Scan for the cell matching the given text and deliver its [X, Y] coordinate at center. 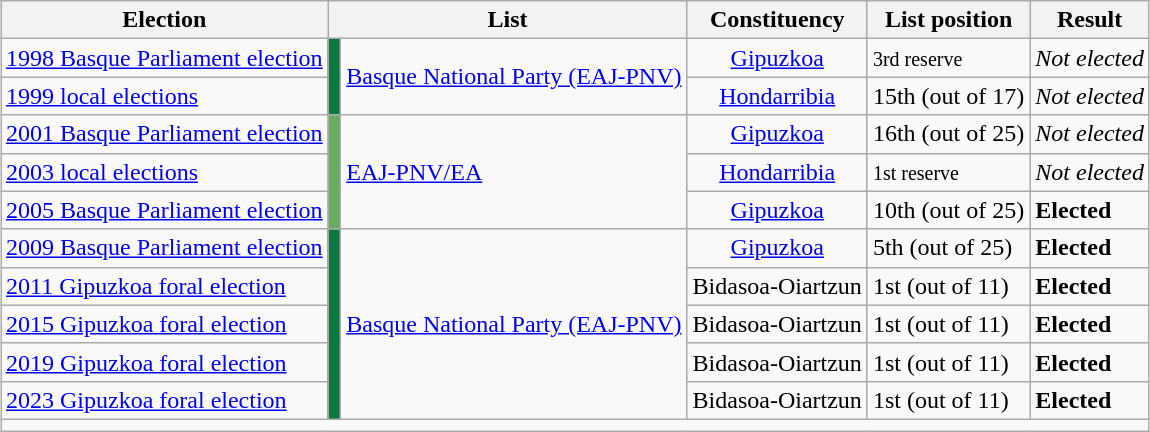
List position [948, 20]
3rd reserve [948, 58]
1st reserve [948, 172]
2019 Gipuzkoa foral election [164, 362]
10th (out of 25) [948, 210]
Election [164, 20]
16th (out of 25) [948, 134]
EAJ-PNV/EA [514, 172]
1999 local elections [164, 96]
2023 Gipuzkoa foral election [164, 400]
2005 Basque Parliament election [164, 210]
2011 Gipuzkoa foral election [164, 286]
Result [1090, 20]
Constituency [777, 20]
2003 local elections [164, 172]
1998 Basque Parliament election [164, 58]
15th (out of 17) [948, 96]
List [508, 20]
2015 Gipuzkoa foral election [164, 324]
2009 Basque Parliament election [164, 248]
2001 Basque Parliament election [164, 134]
5th (out of 25) [948, 248]
